Scan for the cell matching the given text and deliver its [X, Y] coordinate at center. 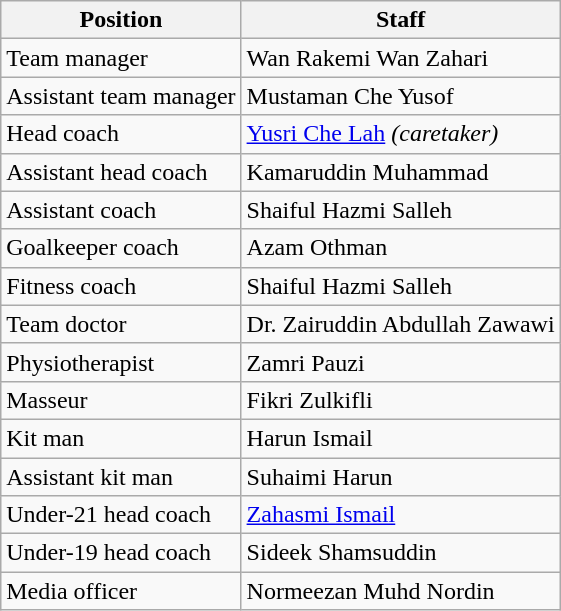
Assistant kit man [121, 477]
Kit man [121, 438]
Staff [400, 20]
Wan Rakemi Wan Zahari [400, 58]
Azam Othman [400, 248]
Under-21 head coach [121, 515]
Mustaman Che Yusof [400, 96]
Masseur [121, 400]
Suhaimi Harun [400, 477]
Zahasmi Ismail [400, 515]
Fitness coach [121, 286]
Zamri Pauzi [400, 362]
Assistant coach [121, 210]
Harun Ismail [400, 438]
Position [121, 20]
Goalkeeper coach [121, 248]
Fikri Zulkifli [400, 400]
Kamaruddin Muhammad [400, 172]
Physiotherapist [121, 362]
Head coach [121, 134]
Assistant team manager [121, 96]
Team manager [121, 58]
Assistant head coach [121, 172]
Dr. Zairuddin Abdullah Zawawi [400, 324]
Under-19 head coach [121, 553]
Media officer [121, 591]
Sideek Shamsuddin [400, 553]
Team doctor [121, 324]
Yusri Che Lah (caretaker) [400, 134]
Normeezan Muhd Nordin [400, 591]
